Locate the cell with the specified text and output its (x, y) center coordinate. 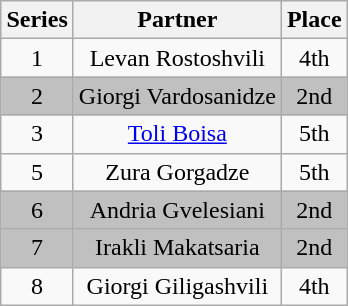
6 (37, 210)
Toli Boisa (177, 134)
Giorgi Vardosanidze (177, 96)
Zura Gorgadze (177, 172)
Irakli Makatsaria (177, 248)
2 (37, 96)
3 (37, 134)
Andria Gvelesiani (177, 210)
Levan Rostoshvili (177, 58)
5 (37, 172)
Partner (177, 20)
7 (37, 248)
8 (37, 286)
1 (37, 58)
Series (37, 20)
Giorgi Giligashvili (177, 286)
Place (314, 20)
